Find where the given text appears and provide that cell's center as [x, y] coordinate. 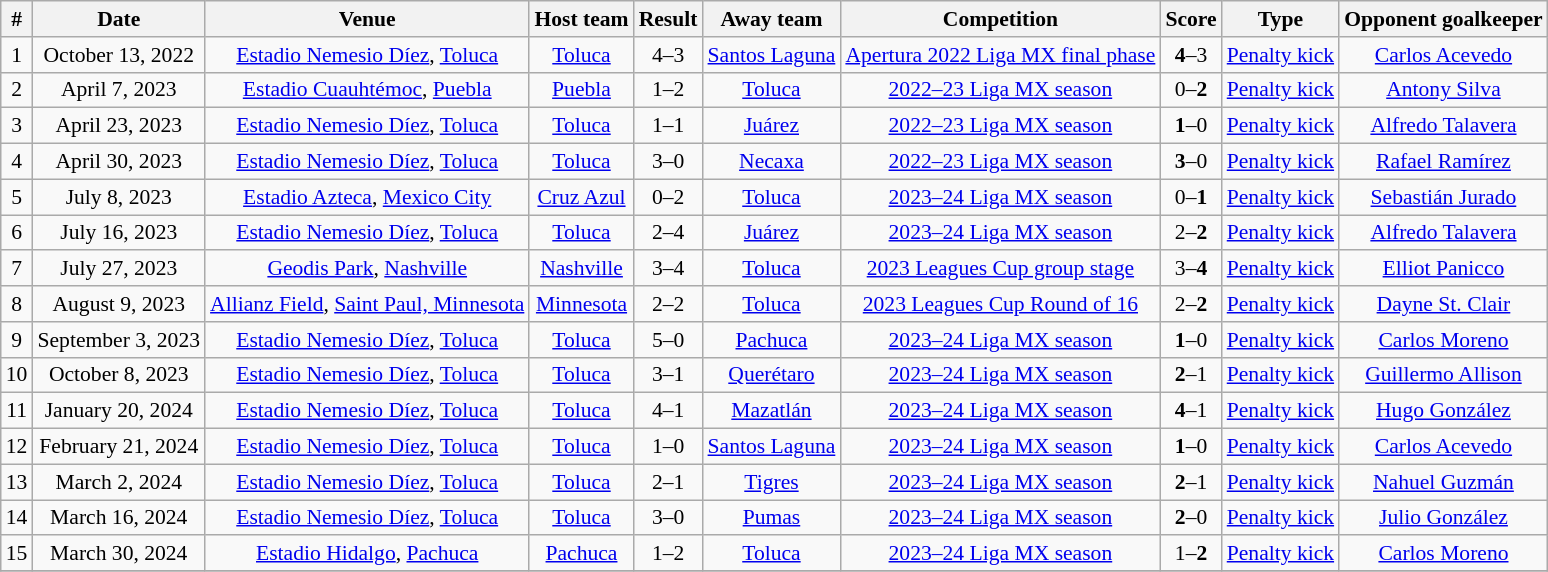
11 [17, 411]
Host team [581, 19]
8 [17, 304]
August 9, 2023 [118, 304]
Hugo González [1444, 411]
Apertura 2022 Liga MX final phase [1000, 55]
10 [17, 375]
Score [1190, 19]
Nahuel Guzmán [1444, 482]
Julio González [1444, 518]
2 [17, 90]
5–0 [668, 340]
# [17, 19]
Away team [772, 19]
2023 Leagues Cup Round of 16 [1000, 304]
3 [17, 126]
Estadio Cuauhtémoc, Puebla [367, 90]
Tigres [772, 482]
Nashville [581, 269]
Rafael Ramírez [1444, 162]
April 7, 2023 [118, 90]
Elliot Panicco [1444, 269]
April 30, 2023 [118, 162]
October 13, 2022 [118, 55]
Querétaro [772, 375]
14 [17, 518]
2023 Leagues Cup group stage [1000, 269]
Allianz Field, Saint Paul, Minnesota [367, 304]
2–4 [668, 233]
Opponent goalkeeper [1444, 19]
January 20, 2024 [118, 411]
Estadio Hidalgo, Pachuca [367, 554]
March 2, 2024 [118, 482]
2–0 [1190, 518]
Dayne St. Clair [1444, 304]
7 [17, 269]
March 30, 2024 [118, 554]
February 21, 2024 [118, 447]
Minnesota [581, 304]
July 27, 2023 [118, 269]
September 3, 2023 [118, 340]
5 [17, 197]
Guillermo Allison [1444, 375]
Type [1280, 19]
12 [17, 447]
July 16, 2023 [118, 233]
Pumas [772, 518]
6 [17, 233]
Venue [367, 19]
Geodis Park, Nashville [367, 269]
Sebastián Jurado [1444, 197]
Date [118, 19]
July 8, 2023 [118, 197]
13 [17, 482]
October 8, 2023 [118, 375]
1–1 [668, 126]
Competition [1000, 19]
1 [17, 55]
April 23, 2023 [118, 126]
0–1 [1190, 197]
Estadio Azteca, Mexico City [367, 197]
Antony Silva [1444, 90]
Cruz Azul [581, 197]
15 [17, 554]
Mazatlán [772, 411]
9 [17, 340]
3–1 [668, 375]
Result [668, 19]
4 [17, 162]
Necaxa [772, 162]
March 16, 2024 [118, 518]
Puebla [581, 90]
